Pinpoint the cell where the given text exists, returning its [X, Y] midpoint coordinate. 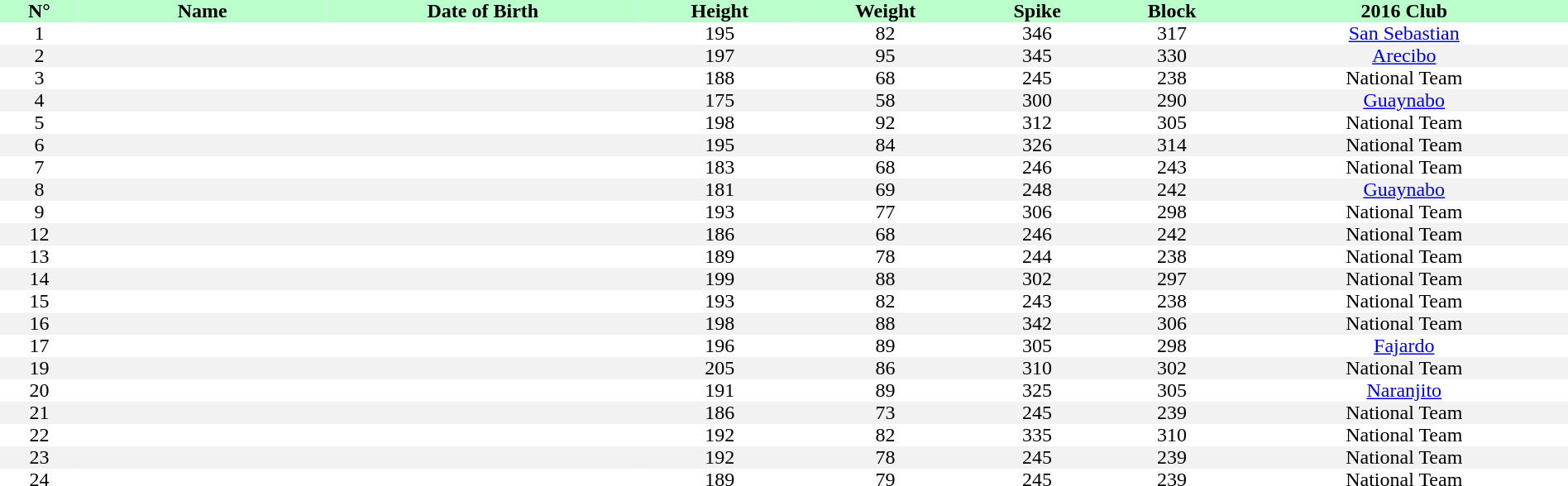
199 [719, 279]
16 [40, 324]
300 [1037, 101]
N° [40, 12]
22 [40, 435]
290 [1173, 101]
330 [1173, 56]
244 [1037, 256]
196 [719, 345]
312 [1037, 122]
Spike [1037, 12]
3 [40, 78]
345 [1037, 56]
12 [40, 235]
73 [886, 413]
297 [1173, 279]
20 [40, 390]
197 [719, 56]
346 [1037, 33]
325 [1037, 390]
342 [1037, 324]
21 [40, 413]
77 [886, 212]
1 [40, 33]
317 [1173, 33]
69 [886, 190]
2 [40, 56]
92 [886, 122]
14 [40, 279]
Naranjito [1404, 390]
84 [886, 145]
248 [1037, 190]
183 [719, 167]
326 [1037, 145]
86 [886, 369]
188 [719, 78]
Height [719, 12]
Name [203, 12]
4 [40, 101]
95 [886, 56]
181 [719, 190]
8 [40, 190]
17 [40, 345]
2016 Club [1404, 12]
335 [1037, 435]
15 [40, 301]
6 [40, 145]
191 [719, 390]
Arecibo [1404, 56]
5 [40, 122]
13 [40, 256]
9 [40, 212]
19 [40, 369]
175 [719, 101]
Block [1173, 12]
189 [719, 256]
205 [719, 369]
314 [1173, 145]
7 [40, 167]
23 [40, 458]
Weight [886, 12]
Fajardo [1404, 345]
58 [886, 101]
Date of Birth [483, 12]
San Sebastian [1404, 33]
